Capture the cell that displays the provided text and extract its (X, Y) central coordinate. 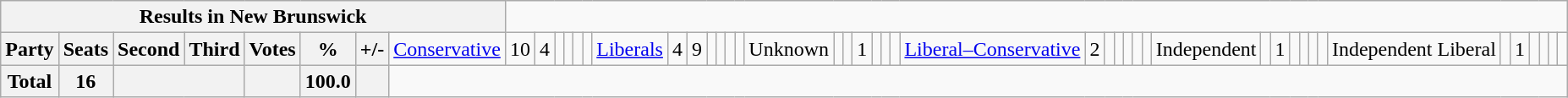
Votes (272, 49)
Seats (85, 49)
Party (30, 49)
Total (30, 81)
9 (697, 49)
Results in New Brunswick (254, 17)
Independent (1206, 49)
Second (149, 49)
10 (519, 49)
100.0 (328, 81)
% (328, 49)
+/- (372, 49)
Third (215, 49)
Liberals (630, 49)
Unknown (789, 49)
Independent Liberal (1414, 49)
2 (1094, 49)
Conservative (447, 49)
16 (85, 81)
Liberal–Conservative (993, 49)
